Search for the cell housing the specified text and yield its [x, y] center coordinate. 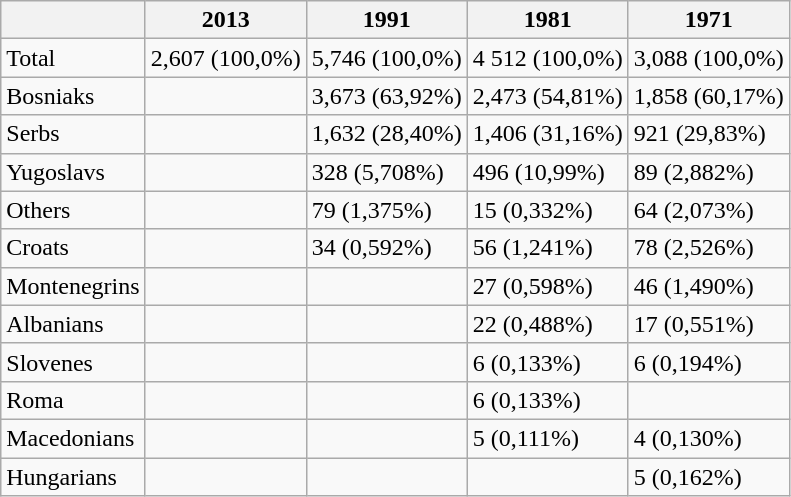
46 (1,490%) [708, 286]
79 (1,375%) [386, 210]
15 (0,332%) [548, 210]
4 512 (100,0%) [548, 58]
1981 [548, 20]
4 (0,130%) [708, 438]
5 (0,162%) [708, 477]
5 (0,111%) [548, 438]
Bosniaks [73, 96]
Albanians [73, 324]
3,088 (100,0%) [708, 58]
Others [73, 210]
78 (2,526%) [708, 248]
89 (2,882%) [708, 172]
27 (0,598%) [548, 286]
2,473 (54,81%) [548, 96]
6 (0,194%) [708, 362]
Yugoslavs [73, 172]
Slovenes [73, 362]
17 (0,551%) [708, 324]
1,858 (60,17%) [708, 96]
Croats [73, 248]
1,632 (28,40%) [386, 134]
Total [73, 58]
5,746 (100,0%) [386, 58]
1,406 (31,16%) [548, 134]
Hungarians [73, 477]
22 (0,488%) [548, 324]
921 (29,83%) [708, 134]
34 (0,592%) [386, 248]
496 (10,99%) [548, 172]
3,673 (63,92%) [386, 96]
Roma [73, 400]
2,607 (100,0%) [226, 58]
1971 [708, 20]
Macedonians [73, 438]
56 (1,241%) [548, 248]
2013 [226, 20]
Montenegrins [73, 286]
1991 [386, 20]
64 (2,073%) [708, 210]
328 (5,708%) [386, 172]
Serbs [73, 134]
